Determine the (X, Y) coordinate at the center of the cell enclosing the given text.  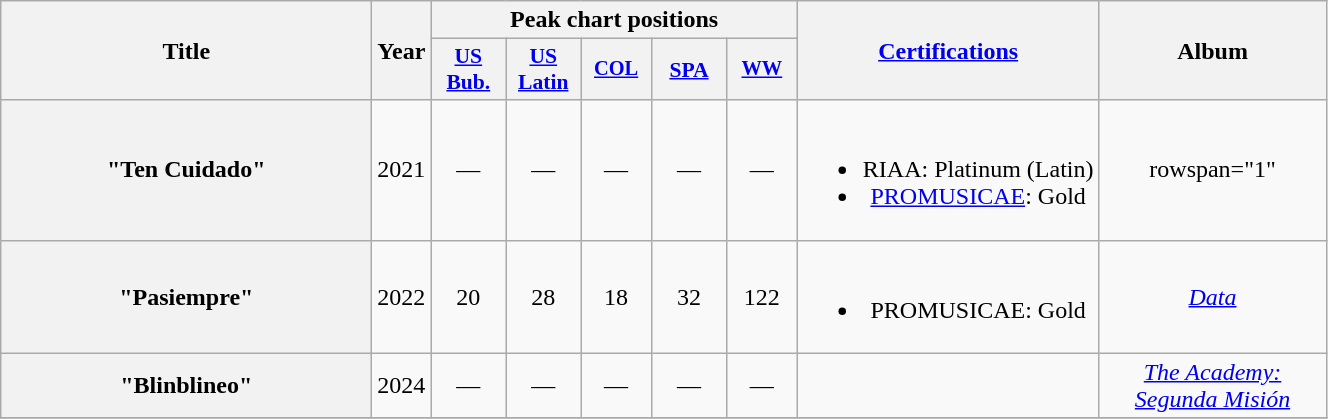
20 (468, 296)
122 (762, 296)
The Academy: Segunda Misión (1212, 386)
RIAA: Platinum (Latin)PROMUSICAE: Gold (948, 170)
2022 (402, 296)
rowspan="1" (1212, 170)
Data (1212, 296)
"Pasiempre" (186, 296)
Title (186, 50)
28 (544, 296)
"Blinblineo" (186, 386)
"Ten Cuidado" (186, 170)
USLatin (544, 70)
2024 (402, 386)
WW (762, 70)
Certifications (948, 50)
Album (1212, 50)
SPA (690, 70)
COL (616, 70)
Peak chart positions (614, 20)
Year (402, 50)
18 (616, 296)
2021 (402, 170)
US Bub. (468, 70)
PROMUSICAE: Gold (948, 296)
32 (690, 296)
